Search for the cell housing the specified text and yield its [x, y] center coordinate. 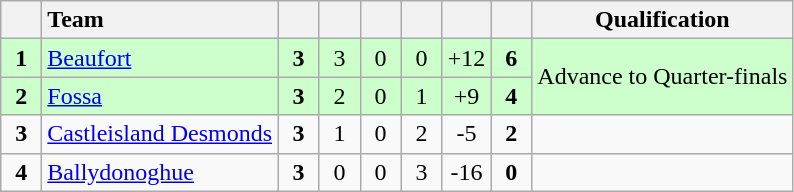
Advance to Quarter-finals [662, 77]
6 [512, 58]
Ballydonoghue [160, 172]
Beaufort [160, 58]
Fossa [160, 96]
Castleisland Desmonds [160, 134]
+12 [466, 58]
+9 [466, 96]
-16 [466, 172]
Team [160, 20]
Qualification [662, 20]
-5 [466, 134]
